Extract the (X, Y) coordinate from the center of the cell holding the provided text.  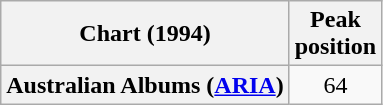
Peakposition (335, 34)
64 (335, 85)
Chart (1994) (145, 34)
Australian Albums (ARIA) (145, 85)
